Scan for the cell matching the given text and deliver its (X, Y) coordinate at center. 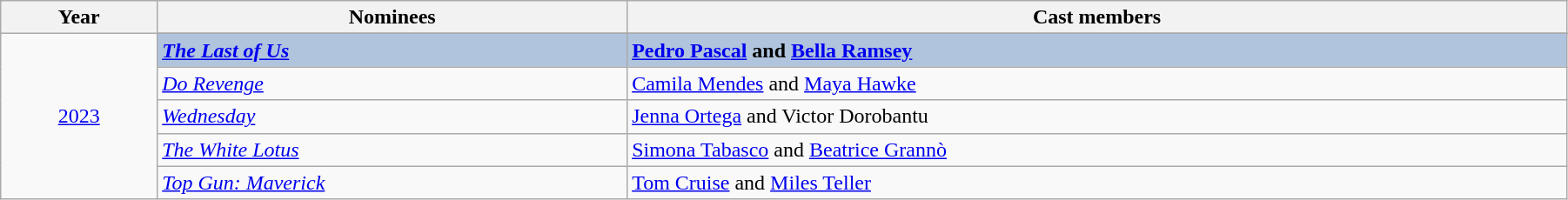
Simona Tabasco and Beatrice Grannò (1097, 150)
Top Gun: Maverick (392, 183)
Pedro Pascal and Bella Ramsey (1097, 50)
Year (79, 17)
The Last of Us (392, 50)
Nominees (392, 17)
Do Revenge (392, 83)
Wednesday (392, 117)
Tom Cruise and Miles Teller (1097, 183)
Camila Mendes and Maya Hawke (1097, 83)
Cast members (1097, 17)
Jenna Ortega and Victor Dorobantu (1097, 117)
The White Lotus (392, 150)
2023 (79, 117)
